Find where the given text appears and provide that cell's center as [x, y] coordinate. 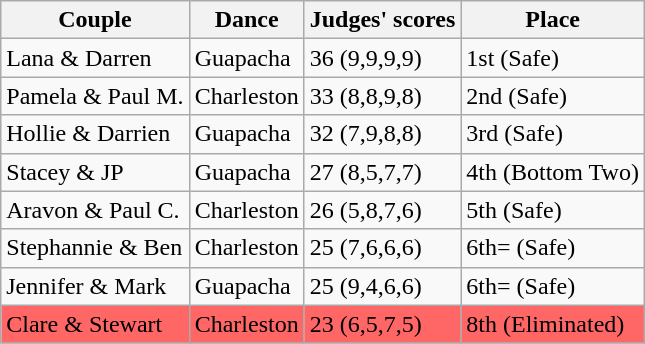
Hollie & Darrien [95, 134]
Stephannie & Ben [95, 248]
Aravon & Paul C. [95, 210]
Clare & Stewart [95, 324]
32 (7,9,8,8) [382, 134]
3rd (Safe) [553, 134]
Pamela & Paul M. [95, 96]
26 (5,8,7,6) [382, 210]
25 (7,6,6,6) [382, 248]
Couple [95, 20]
2nd (Safe) [553, 96]
Place [553, 20]
36 (9,9,9,9) [382, 58]
8th (Eliminated) [553, 324]
Dance [246, 20]
1st (Safe) [553, 58]
33 (8,8,9,8) [382, 96]
Stacey & JP [95, 172]
25 (9,4,6,6) [382, 286]
23 (6,5,7,5) [382, 324]
Lana & Darren [95, 58]
4th (Bottom Two) [553, 172]
Jennifer & Mark [95, 286]
5th (Safe) [553, 210]
27 (8,5,7,7) [382, 172]
Judges' scores [382, 20]
